Scan for the cell matching the given text and deliver its (x, y) coordinate at center. 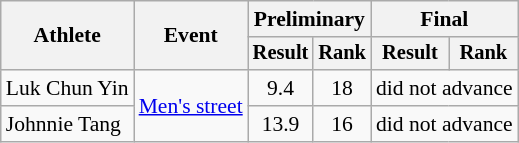
Luk Chun Yin (68, 88)
18 (342, 88)
Preliminary (310, 19)
16 (342, 124)
Athlete (68, 36)
Johnnie Tang (68, 124)
Final (444, 19)
9.4 (281, 88)
Event (191, 36)
Men's street (191, 106)
13.9 (281, 124)
